Output the [x, y] coordinate of the center of the cell containing the given text.  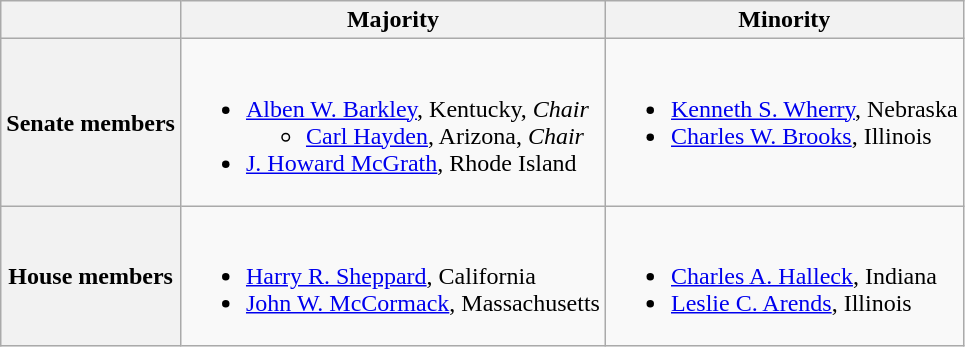
House members [91, 276]
Minority [784, 20]
Charles A. Halleck, IndianaLeslie C. Arends, Illinois [784, 276]
Senate members [91, 122]
Alben W. Barkley, Kentucky, Chair Carl Hayden, Arizona, ChairJ. Howard McGrath, Rhode Island [392, 122]
Harry R. Sheppard, California John W. McCormack, Massachusetts [392, 276]
Majority [392, 20]
Kenneth S. Wherry, NebraskaCharles W. Brooks, Illinois [784, 122]
